Search for the cell housing the specified text and yield its [X, Y] center coordinate. 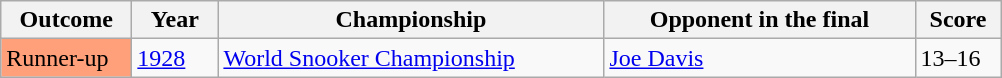
1928 [175, 58]
Outcome [66, 20]
Championship [411, 20]
Opponent in the final [760, 20]
World Snooker Championship [411, 58]
Score [958, 20]
Year [175, 20]
Joe Davis [760, 58]
Runner-up [66, 58]
13–16 [958, 58]
